Find where the given text appears and provide that cell's center as [X, Y] coordinate. 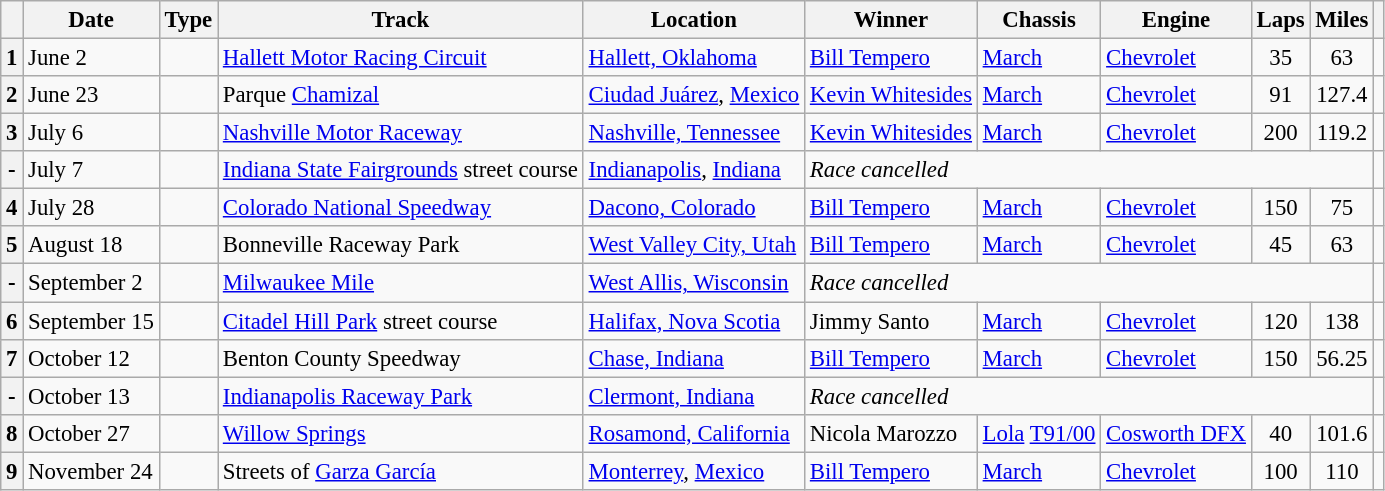
100 [1280, 471]
120 [1280, 321]
9 [12, 471]
Track [401, 20]
Jimmy Santo [892, 321]
Colorado National Speedway [401, 208]
Halifax, Nova Scotia [694, 321]
Ciudad Juárez, Mexico [694, 95]
Laps [1280, 20]
Chase, Indiana [694, 358]
200 [1280, 133]
Clermont, Indiana [694, 396]
July 28 [91, 208]
Dacono, Colorado [694, 208]
101.6 [1342, 433]
Miles [1342, 20]
Nashville, Tennessee [694, 133]
Nashville Motor Raceway [401, 133]
Willow Springs [401, 433]
Lola T91/00 [1038, 433]
Indiana State Fairgrounds street course [401, 170]
138 [1342, 321]
Indianapolis Raceway Park [401, 396]
5 [12, 245]
1 [12, 58]
Nicola Marozzo [892, 433]
127.4 [1342, 95]
56.25 [1342, 358]
Chassis [1038, 20]
Cosworth DFX [1176, 433]
Benton County Speedway [401, 358]
Parque Chamizal [401, 95]
Indianapolis, Indiana [694, 170]
Streets of Garza García [401, 471]
August 18 [91, 245]
West Valley City, Utah [694, 245]
October 13 [91, 396]
July 7 [91, 170]
75 [1342, 208]
West Allis, Wisconsin [694, 283]
2 [12, 95]
Hallett Motor Racing Circuit [401, 58]
40 [1280, 433]
Citadel Hill Park street course [401, 321]
45 [1280, 245]
November 24 [91, 471]
Type [188, 20]
June 2 [91, 58]
Date [91, 20]
119.2 [1342, 133]
September 2 [91, 283]
35 [1280, 58]
Bonneville Raceway Park [401, 245]
October 12 [91, 358]
91 [1280, 95]
Winner [892, 20]
July 6 [91, 133]
6 [12, 321]
Hallett, Oklahoma [694, 58]
3 [12, 133]
October 27 [91, 433]
Engine [1176, 20]
September 15 [91, 321]
June 23 [91, 95]
110 [1342, 471]
Milwaukee Mile [401, 283]
8 [12, 433]
Rosamond, California [694, 433]
Monterrey, Mexico [694, 471]
Location [694, 20]
4 [12, 208]
7 [12, 358]
